From the cell containing the given text, extract its center point as (x, y) coordinate. 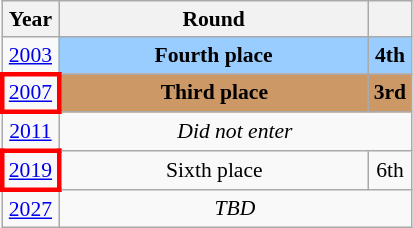
Round (214, 19)
4th (390, 56)
2003 (30, 56)
Sixth place (214, 170)
6th (390, 170)
2007 (30, 94)
2027 (30, 208)
2019 (30, 170)
3rd (390, 94)
Year (30, 19)
Third place (214, 94)
2011 (30, 132)
Did not enter (236, 132)
Fourth place (214, 56)
TBD (236, 208)
